Identify which cell holds the provided text, then report its (x, y) central coordinate. 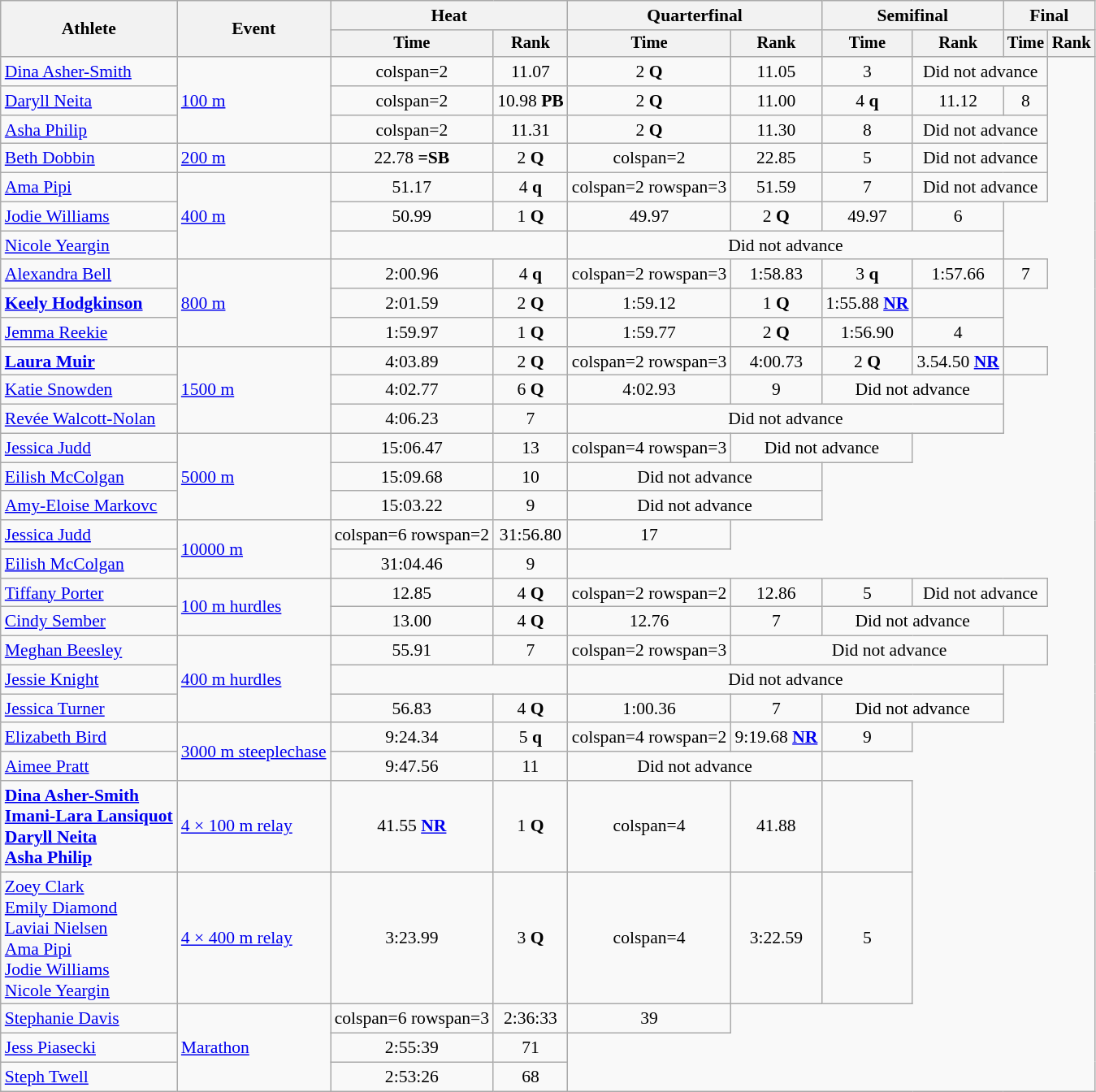
1:56.90 (867, 332)
10 (531, 477)
56.83 (413, 708)
39 (650, 1019)
Elizabeth Bird (89, 738)
13 (531, 448)
Revée Walcott-Nolan (89, 419)
colspan=4 rowspan=2 (650, 738)
Keely Hodgkinson (89, 303)
11.30 (776, 130)
Jess Piasecki (89, 1048)
Jessica Turner (89, 708)
4:02.93 (650, 390)
1:59.12 (650, 303)
1:58.83 (776, 275)
1:55.88 NR (867, 303)
1500 m (253, 390)
200 m (253, 158)
1:00.36 (650, 708)
Dina Asher-Smith (89, 71)
Steph Twell (89, 1077)
31:56.80 (531, 535)
Quarterfinal (695, 15)
5 q (531, 738)
31:04.46 (413, 564)
71 (531, 1048)
15:09.68 (413, 477)
11.00 (776, 101)
13.00 (413, 622)
4 × 400 m relay (253, 938)
400 m hurdles (253, 679)
4:03.89 (413, 362)
Cindy Sember (89, 622)
22.85 (776, 158)
11.05 (776, 71)
3:23.99 (413, 938)
51.59 (776, 188)
100 m hurdles (253, 608)
Daryll Neita (89, 101)
9:47.56 (413, 766)
3 Q (531, 938)
41.88 (776, 826)
colspan=6 rowspan=2 (413, 535)
11.31 (531, 130)
Zoey ClarkEmily DiamondLaviai NielsenAma PipiJodie WilliamsNicole Yeargin (89, 938)
6 (957, 217)
Dina Asher-SmithImani-Lara LansiquotDaryll NeitaAsha Philip (89, 826)
2:53:26 (413, 1077)
2:00.96 (413, 275)
50.99 (413, 217)
3 q (867, 275)
68 (531, 1077)
Jessie Knight (89, 680)
2:55:39 (413, 1048)
Asha Philip (89, 130)
Ama Pipi (89, 188)
Event (253, 29)
Marathon (253, 1048)
Athlete (89, 29)
41.55 NR (413, 826)
Beth Dobbin (89, 158)
3.54.50 NR (957, 362)
4 × 100 m relay (253, 826)
Meghan Beesley (89, 651)
Stephanie Davis (89, 1019)
12.86 (776, 593)
Jemma Reekie (89, 332)
1:57.66 (957, 275)
11.07 (531, 71)
4:00.73 (776, 362)
3000 m steeplechase (253, 752)
10000 m (253, 549)
11 (531, 766)
Alexandra Bell (89, 275)
22.78 =SB (413, 158)
5000 m (253, 478)
400 m (253, 216)
Nicole Yeargin (89, 245)
4:02.77 (413, 390)
colspan=4 rowspan=3 (650, 448)
Aimee Pratt (89, 766)
15:06.47 (413, 448)
15:03.22 (413, 506)
Amy-Eloise Markovc (89, 506)
1:59.77 (650, 332)
1:59.97 (413, 332)
12.76 (650, 622)
100 m (253, 101)
Heat (449, 15)
4 (957, 332)
Tiffany Porter (89, 593)
colspan=6 rowspan=3 (413, 1019)
17 (650, 535)
10.98 PB (531, 101)
800 m (253, 304)
Jodie Williams (89, 217)
4:06.23 (413, 419)
Laura Muir (89, 362)
Final (1049, 15)
3 (867, 71)
51.17 (413, 188)
Semifinal (912, 15)
11.12 (957, 101)
2:36:33 (531, 1019)
Katie Snowden (89, 390)
2:01.59 (413, 303)
12.85 (413, 593)
55.91 (413, 651)
9:24.34 (413, 738)
3:22.59 (776, 938)
6 Q (531, 390)
9:19.68 NR (776, 738)
colspan=2 rowspan=2 (650, 593)
